Pinpoint the cell where the given text exists, returning its (x, y) midpoint coordinate. 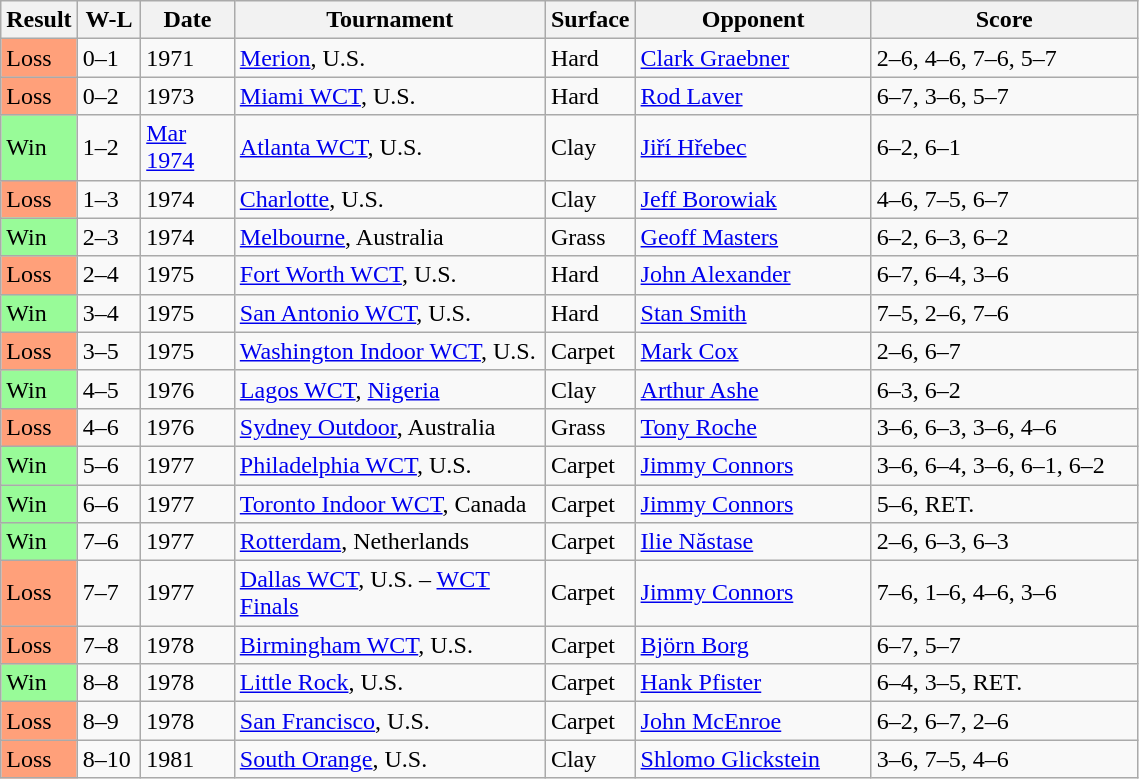
Atlanta WCT, U.S. (390, 148)
Philadelphia WCT, U.S. (390, 465)
Date (188, 20)
0–1 (109, 58)
7–5, 2–6, 7–6 (1004, 313)
John Alexander (753, 275)
2–6, 6–7 (1004, 351)
Lagos WCT, Nigeria (390, 389)
San Francisco, U.S. (390, 721)
7–7 (109, 594)
1971 (188, 58)
2–6, 6–3, 6–3 (1004, 542)
Merion, U.S. (390, 58)
8–10 (109, 759)
4–6, 7–5, 6–7 (1004, 199)
Hank Pfister (753, 683)
Dallas WCT, U.S. – WCT Finals (390, 594)
6–6 (109, 503)
3–6, 6–4, 3–6, 6–1, 6–2 (1004, 465)
Rod Laver (753, 96)
6–4, 3–5, RET. (1004, 683)
Stan Smith (753, 313)
Geoff Masters (753, 237)
Tournament (390, 20)
Miami WCT, U.S. (390, 96)
Jiří Hřebec (753, 148)
4–5 (109, 389)
Mark Cox (753, 351)
Rotterdam, Netherlands (390, 542)
1–2 (109, 148)
6–2, 6–7, 2–6 (1004, 721)
2–6, 4–6, 7–6, 5–7 (1004, 58)
Charlotte, U.S. (390, 199)
Mar 1974 (188, 148)
4–6 (109, 427)
Ilie Năstase (753, 542)
W-L (109, 20)
6–2, 6–1 (1004, 148)
7–6, 1–6, 4–6, 3–6 (1004, 594)
8–9 (109, 721)
3–4 (109, 313)
7–6 (109, 542)
Opponent (753, 20)
6–7, 3–6, 5–7 (1004, 96)
7–8 (109, 645)
6–2, 6–3, 6–2 (1004, 237)
6–3, 6–2 (1004, 389)
Result (39, 20)
1973 (188, 96)
Arthur Ashe (753, 389)
Jeff Borowiak (753, 199)
Shlomo Glickstein (753, 759)
Birmingham WCT, U.S. (390, 645)
1981 (188, 759)
South Orange, U.S. (390, 759)
San Antonio WCT, U.S. (390, 313)
Score (1004, 20)
3–6, 7–5, 4–6 (1004, 759)
2–3 (109, 237)
John McEnroe (753, 721)
6–7, 5–7 (1004, 645)
Surface (590, 20)
Clark Graebner (753, 58)
6–7, 6–4, 3–6 (1004, 275)
Björn Borg (753, 645)
0–2 (109, 96)
3–6, 6–3, 3–6, 4–6 (1004, 427)
2–4 (109, 275)
8–8 (109, 683)
Toronto Indoor WCT, Canada (390, 503)
Little Rock, U.S. (390, 683)
5–6 (109, 465)
Washington Indoor WCT, U.S. (390, 351)
Melbourne, Australia (390, 237)
1–3 (109, 199)
Fort Worth WCT, U.S. (390, 275)
3–5 (109, 351)
Sydney Outdoor, Australia (390, 427)
Tony Roche (753, 427)
5–6, RET. (1004, 503)
